Identify which cell holds the provided text, then report its (x, y) central coordinate. 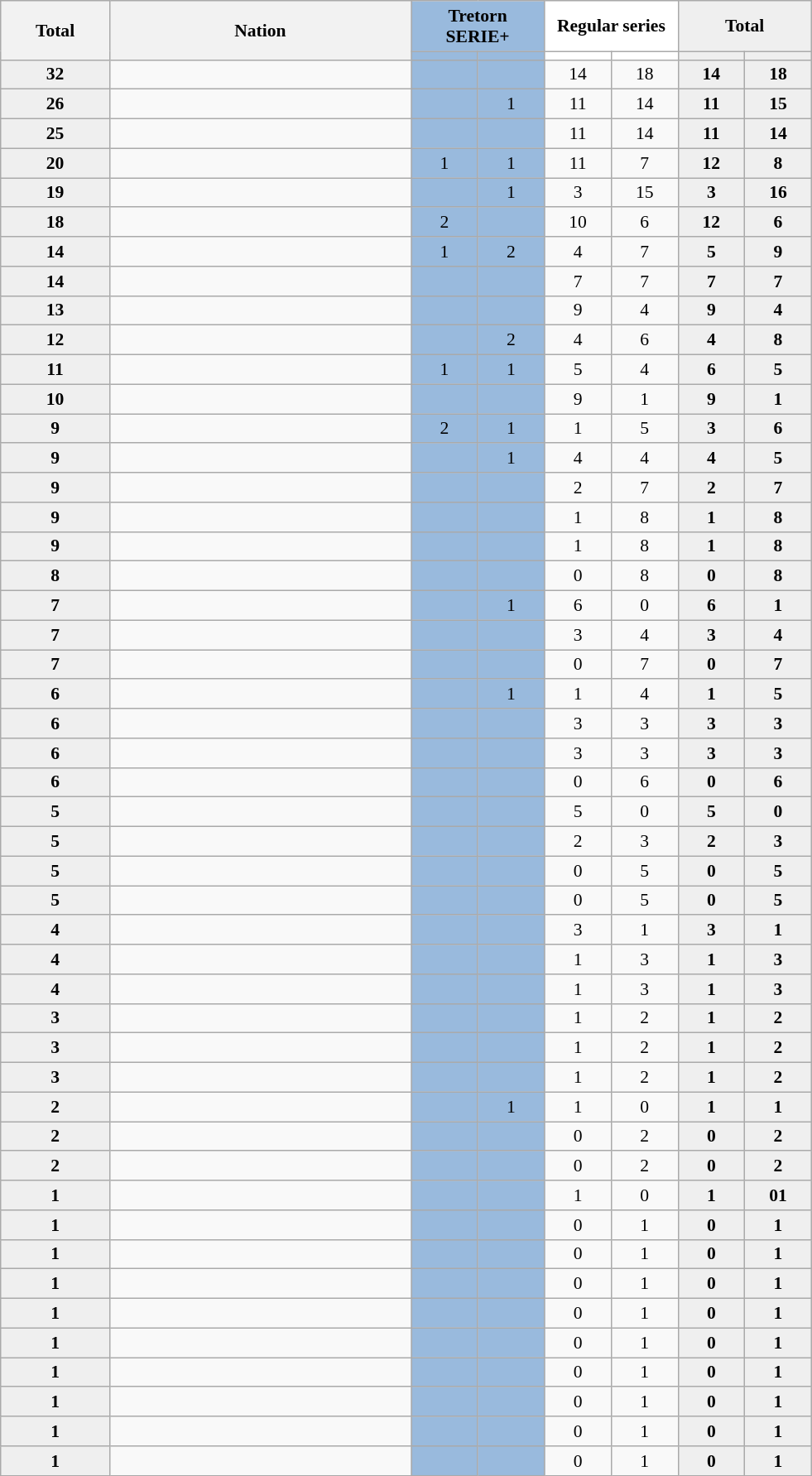
19 (55, 193)
Tretorn SERIE+ (477, 26)
Nation (260, 30)
32 (55, 75)
13 (55, 310)
Regular series (611, 26)
01 (778, 1195)
25 (55, 134)
20 (55, 163)
26 (55, 104)
16 (778, 193)
